Identify which cell holds the provided text, then report its (X, Y) central coordinate. 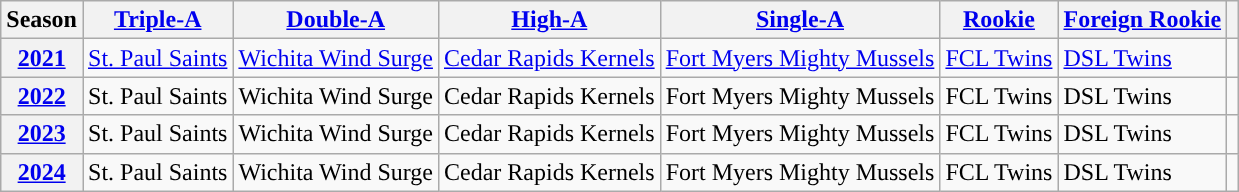
2022 (42, 96)
2023 (42, 134)
Foreign Rookie (1142, 20)
2021 (42, 58)
Rookie (999, 20)
Single-A (800, 20)
Season (42, 20)
High-A (549, 20)
Triple-A (157, 20)
Double-A (336, 20)
2024 (42, 172)
